Return [X, Y] of the center of cell containing provided text 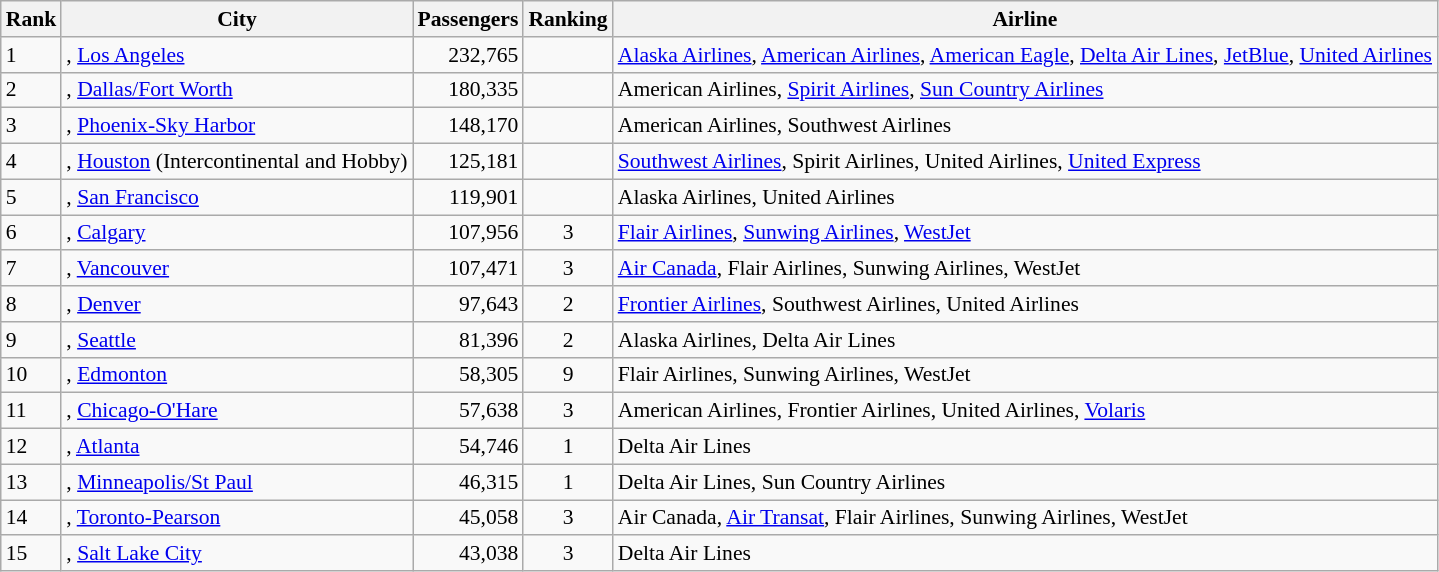
, Phoenix-Sky Harbor [236, 126]
148,170 [468, 126]
43,038 [468, 554]
11 [32, 411]
97,643 [468, 304]
4 [32, 162]
12 [32, 447]
, Calgary [236, 233]
Air Canada, Flair Airlines, Sunwing Airlines, WestJet [1025, 269]
Delta Air Lines, Sun Country Airlines [1025, 482]
46,315 [468, 482]
, Houston (Intercontinental and Hobby) [236, 162]
8 [32, 304]
, Chicago-O'Hare [236, 411]
, San Francisco [236, 197]
, Denver [236, 304]
, Seattle [236, 340]
, Atlanta [236, 447]
119,901 [468, 197]
, Vancouver [236, 269]
Airline [1025, 19]
American Airlines, Frontier Airlines, United Airlines, Volaris [1025, 411]
American Airlines, Spirit Airlines, Sun Country Airlines [1025, 90]
, Edmonton [236, 375]
58,305 [468, 375]
13 [32, 482]
, Dallas/Fort Worth [236, 90]
, Minneapolis/St Paul [236, 482]
Southwest Airlines, Spirit Airlines, United Airlines, United Express [1025, 162]
107,471 [468, 269]
, Toronto-Pearson [236, 518]
Alaska Airlines, United Airlines [1025, 197]
, Los Angeles [236, 55]
232,765 [468, 55]
7 [32, 269]
, Salt Lake City [236, 554]
180,335 [468, 90]
Alaska Airlines, Delta Air Lines [1025, 340]
American Airlines, Southwest Airlines [1025, 126]
Air Canada, Air Transat, Flair Airlines, Sunwing Airlines, WestJet [1025, 518]
Frontier Airlines, Southwest Airlines, United Airlines [1025, 304]
107,956 [468, 233]
54,746 [468, 447]
10 [32, 375]
Alaska Airlines, American Airlines, American Eagle, Delta Air Lines, JetBlue, United Airlines [1025, 55]
6 [32, 233]
81,396 [468, 340]
15 [32, 554]
45,058 [468, 518]
Ranking [568, 19]
57,638 [468, 411]
Passengers [468, 19]
14 [32, 518]
5 [32, 197]
Rank [32, 19]
125,181 [468, 162]
City [236, 19]
